Return (x, y) of the center of cell containing provided text 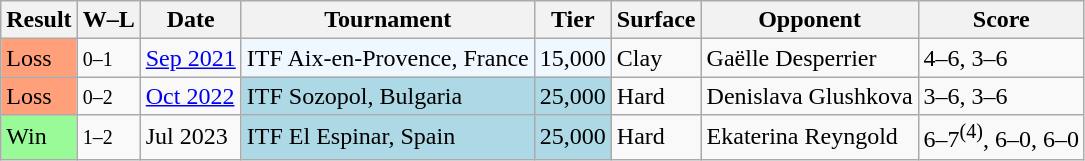
Ekaterina Reyngold (810, 138)
Surface (656, 20)
Opponent (810, 20)
Jul 2023 (190, 138)
ITF Aix-en-Provence, France (388, 58)
0–2 (108, 96)
ITF El Espinar, Spain (388, 138)
6–7(4), 6–0, 6–0 (1001, 138)
Clay (656, 58)
Oct 2022 (190, 96)
4–6, 3–6 (1001, 58)
15,000 (572, 58)
Denislava Glushkova (810, 96)
Tier (572, 20)
3–6, 3–6 (1001, 96)
0–1 (108, 58)
1–2 (108, 138)
Gaëlle Desperrier (810, 58)
Result (39, 20)
W–L (108, 20)
Win (39, 138)
ITF Sozopol, Bulgaria (388, 96)
Score (1001, 20)
Sep 2021 (190, 58)
Tournament (388, 20)
Date (190, 20)
